Find where the given text appears and provide that cell's center as [x, y] coordinate. 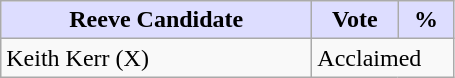
Vote [355, 20]
% [426, 20]
Keith Kerr (X) [156, 58]
Reeve Candidate [156, 20]
Acclaimed [383, 58]
